Return [x, y] of the center of cell containing provided text 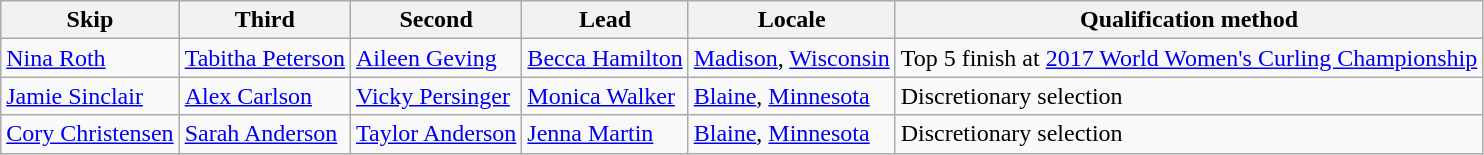
Monica Walker [605, 96]
Madison, Wisconsin [792, 58]
Qualification method [1189, 20]
Cory Christensen [90, 134]
Becca Hamilton [605, 58]
Top 5 finish at 2017 World Women's Curling Championship [1189, 58]
Alex Carlson [264, 96]
Third [264, 20]
Aileen Geving [436, 58]
Taylor Anderson [436, 134]
Tabitha Peterson [264, 58]
Skip [90, 20]
Second [436, 20]
Jamie Sinclair [90, 96]
Sarah Anderson [264, 134]
Vicky Persinger [436, 96]
Locale [792, 20]
Lead [605, 20]
Nina Roth [90, 58]
Jenna Martin [605, 134]
